Scan for the cell matching the given text and deliver its [X, Y] coordinate at center. 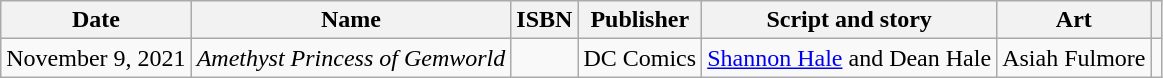
Amethyst Princess of Gemworld [351, 58]
DC Comics [640, 58]
Script and story [850, 20]
Date [96, 20]
November 9, 2021 [96, 58]
ISBN [544, 20]
Name [351, 20]
Art [1074, 20]
Publisher [640, 20]
Shannon Hale and Dean Hale [850, 58]
Asiah Fulmore [1074, 58]
